Return the [X, Y] coordinate for the center point of the cell that contains the specified text.  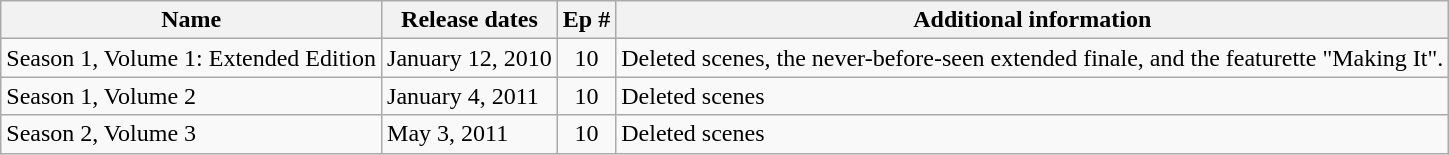
Season 2, Volume 3 [192, 134]
January 4, 2011 [470, 96]
Season 1, Volume 2 [192, 96]
Additional information [1032, 20]
Release dates [470, 20]
Name [192, 20]
Deleted scenes, the never-before-seen extended finale, and the featurette "Making It". [1032, 58]
May 3, 2011 [470, 134]
January 12, 2010 [470, 58]
Ep # [586, 20]
Season 1, Volume 1: Extended Edition [192, 58]
